Return (x, y) of the center of cell containing provided text 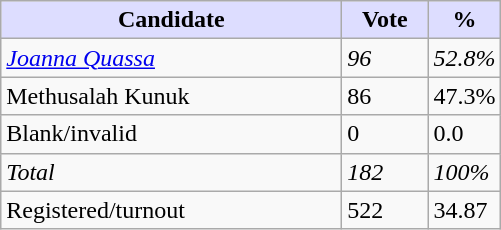
Total (172, 172)
Joanna Quassa (172, 58)
Vote (385, 20)
Registered/turnout (172, 210)
Blank/invalid (172, 134)
522 (385, 210)
52.8% (464, 58)
0.0 (464, 134)
% (464, 20)
0 (385, 134)
47.3% (464, 96)
182 (385, 172)
Candidate (172, 20)
34.87 (464, 210)
96 (385, 58)
Methusalah Kunuk (172, 96)
100% (464, 172)
86 (385, 96)
